For the text-containing cell, return its midpoint in [x, y] coordinate format. 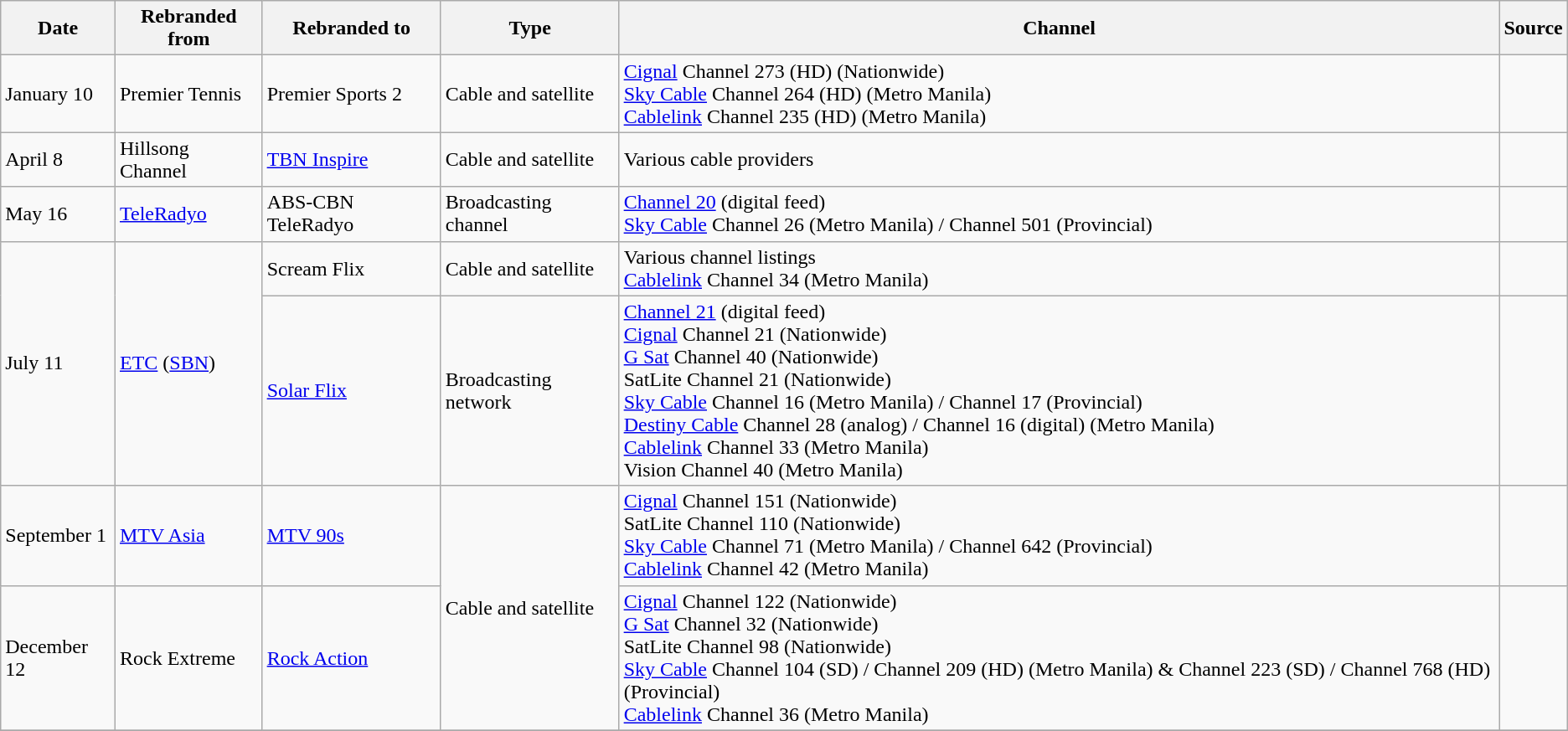
TBN Inspire [352, 159]
Channel 20 (digital feed)Sky Cable Channel 26 (Metro Manila) / Channel 501 (Provincial) [1059, 214]
Type [529, 28]
September 1 [59, 536]
Source [1533, 28]
MTV 90s [352, 536]
Channel [1059, 28]
Rebranded to [352, 28]
July 11 [59, 363]
Broadcasting channel [529, 214]
Solar Flix [352, 390]
Various cable providers [1059, 159]
Premier Tennis [188, 94]
May 16 [59, 214]
Broadcasting network [529, 390]
MTV Asia [188, 536]
December 12 [59, 658]
Cignal Channel 273 (HD) (Nationwide)Sky Cable Channel 264 (HD) (Metro Manila)Cablelink Channel 235 (HD) (Metro Manila) [1059, 94]
Various channel listingsCablelink Channel 34 (Metro Manila) [1059, 268]
Scream Flix [352, 268]
Rebranded from [188, 28]
ABS-CBN TeleRadyo [352, 214]
Date [59, 28]
Premier Sports 2 [352, 94]
ETC (SBN) [188, 363]
TeleRadyo [188, 214]
Rock Extreme [188, 658]
Rock Action [352, 658]
January 10 [59, 94]
April 8 [59, 159]
Hillsong Channel [188, 159]
